Scan for the cell matching the given text and deliver its [x, y] coordinate at center. 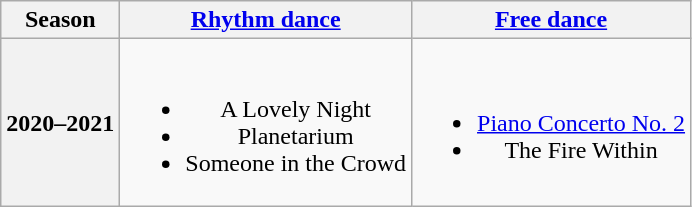
Season [60, 20]
Free dance [552, 20]
Piano Concerto No. 2 The Fire Within [552, 122]
A Lovely Night Planetarium Someone in the Crowd [266, 122]
Rhythm dance [266, 20]
2020–2021 [60, 122]
